Return the [x, y] coordinate for the center point of the cell that contains the specified text.  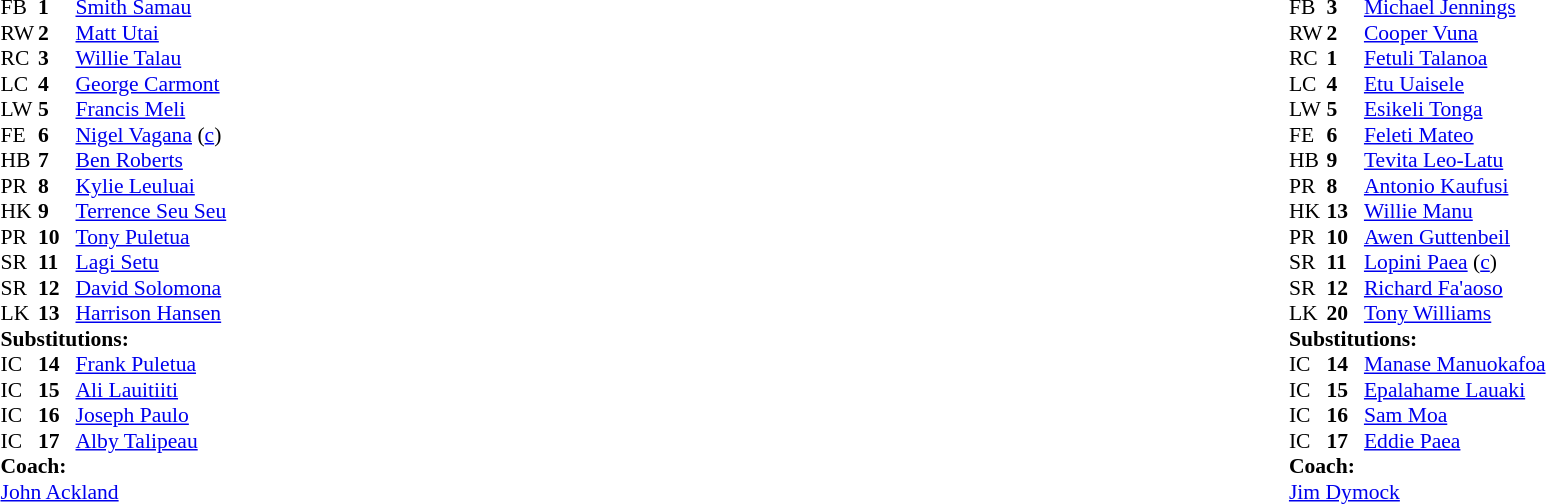
Tony Williams [1455, 313]
1 [1345, 59]
Ben Roberts [152, 161]
Etu Uaisele [1455, 84]
Ali Lauitiiti [152, 390]
Willie Talau [152, 59]
George Carmont [152, 84]
3 [57, 59]
Alby Talipeau [152, 441]
David Solomona [152, 288]
Sam Moa [1455, 415]
Frank Puletua [152, 365]
Lopini Paea (c) [1455, 263]
Epalahame Lauaki [1455, 390]
Lagi Setu [152, 263]
Nigel Vagana (c) [152, 135]
Esikeli Tonga [1455, 109]
Joseph Paulo [152, 415]
Eddie Paea [1455, 441]
Francis Meli [152, 109]
Fetuli Talanoa [1455, 59]
Richard Fa'aoso [1455, 288]
Manase Manuokafoa [1455, 365]
Antonio Kaufusi [1455, 186]
Awen Guttenbeil [1455, 237]
Kylie Leuluai [152, 186]
20 [1345, 313]
Tevita Leo-Latu [1455, 161]
Harrison Hansen [152, 313]
Matt Utai [152, 33]
7 [57, 161]
Cooper Vuna [1455, 33]
Feleti Mateo [1455, 135]
Terrence Seu Seu [152, 211]
Tony Puletua [152, 237]
Willie Manu [1455, 211]
